For the text-containing cell, return its midpoint in [X, Y] coordinate format. 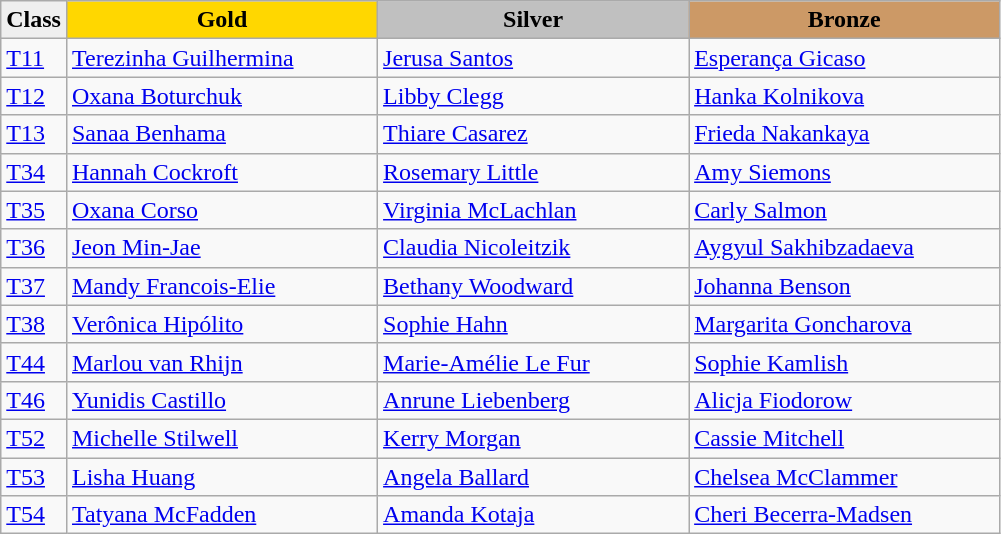
Silver [534, 20]
Thiare Casarez [534, 134]
T12 [34, 96]
Marie-Amélie Le Fur [534, 362]
T37 [34, 286]
Carly Salmon [844, 210]
T53 [34, 477]
Bronze [844, 20]
Amanda Kotaja [534, 515]
Sophie Kamlish [844, 362]
Johanna Benson [844, 286]
Lisha Huang [222, 477]
Jerusa Santos [534, 58]
Mandy Francois-Elie [222, 286]
Sophie Hahn [534, 324]
T46 [34, 400]
Anrune Liebenberg [534, 400]
T52 [34, 438]
Aygyul Sakhibzadaeva [844, 248]
T54 [34, 515]
Virginia McLachlan [534, 210]
Cassie Mitchell [844, 438]
T11 [34, 58]
Marlou van Rhijn [222, 362]
T35 [34, 210]
Tatyana McFadden [222, 515]
T34 [34, 172]
Hannah Cockroft [222, 172]
T38 [34, 324]
T36 [34, 248]
T44 [34, 362]
Angela Ballard [534, 477]
Libby Clegg [534, 96]
Kerry Morgan [534, 438]
Yunidis Castillo [222, 400]
Oxana Corso [222, 210]
Oxana Boturchuk [222, 96]
Esperança Gicaso [844, 58]
Jeon Min-Jae [222, 248]
Claudia Nicoleitzik [534, 248]
Alicja Fiodorow [844, 400]
Rosemary Little [534, 172]
Amy Siemons [844, 172]
Gold [222, 20]
Chelsea McClammer [844, 477]
Bethany Woodward [534, 286]
Class [34, 20]
Sanaa Benhama [222, 134]
Terezinha Guilhermina [222, 58]
Hanka Kolnikova [844, 96]
Margarita Goncharova [844, 324]
Verônica Hipólito [222, 324]
Frieda Nakankaya [844, 134]
Michelle Stilwell [222, 438]
T13 [34, 134]
Cheri Becerra-Madsen [844, 515]
